Provide the (x, y) coordinate of the cell's center where the given text is located.  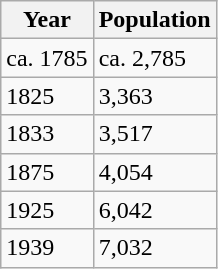
3,363 (154, 96)
1925 (47, 210)
ca. 2,785 (154, 58)
4,054 (154, 172)
6,042 (154, 210)
1875 (47, 172)
1833 (47, 134)
1825 (47, 96)
ca. 1785 (47, 58)
Population (154, 20)
1939 (47, 248)
Year (47, 20)
3,517 (154, 134)
7,032 (154, 248)
